Pinpoint the cell where the given text exists, returning its [x, y] midpoint coordinate. 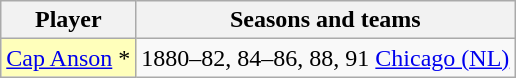
Cap Anson * [68, 58]
Seasons and teams [326, 20]
Player [68, 20]
1880–82, 84–86, 88, 91 Chicago (NL) [326, 58]
